Identify which cell holds the provided text, then report its (X, Y) central coordinate. 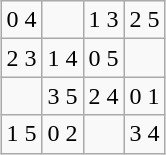
3 4 (144, 134)
2 5 (144, 20)
1 3 (104, 20)
3 5 (62, 96)
1 4 (62, 58)
0 4 (22, 20)
0 2 (62, 134)
0 1 (144, 96)
0 5 (104, 58)
2 4 (104, 96)
1 5 (22, 134)
2 3 (22, 58)
